Pinpoint the cell where the given text exists, returning its [X, Y] midpoint coordinate. 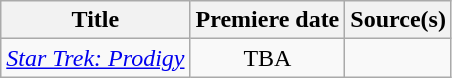
Source(s) [398, 20]
TBA [268, 58]
Premiere date [268, 20]
Star Trek: Prodigy [96, 58]
Title [96, 20]
